Pinpoint the cell where the given text exists, returning its (X, Y) midpoint coordinate. 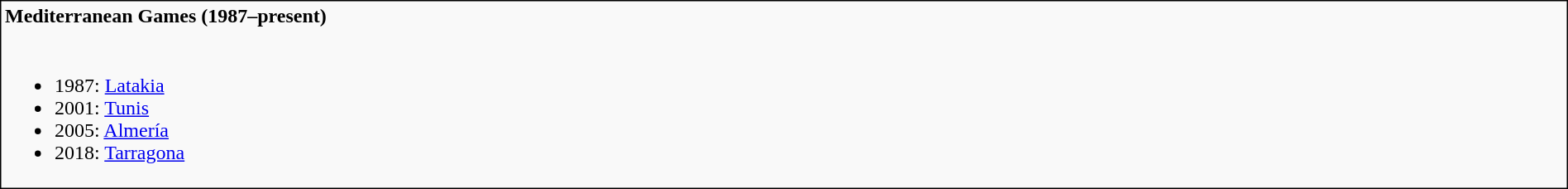
Mediterranean Games (1987–present) (784, 16)
1987: Latakia2001: Tunis2005: Almería2018: Tarragona (784, 109)
